Identify which cell holds the provided text, then report its [X, Y] central coordinate. 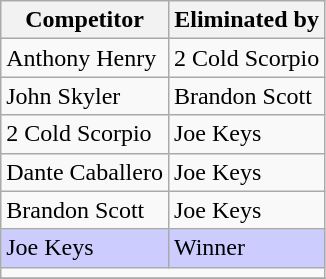
Eliminated by [246, 20]
Competitor [85, 20]
John Skyler [85, 96]
Dante Caballero [85, 172]
Anthony Henry [85, 58]
Winner [246, 248]
